Find where the given text appears and provide that cell's center as [X, Y] coordinate. 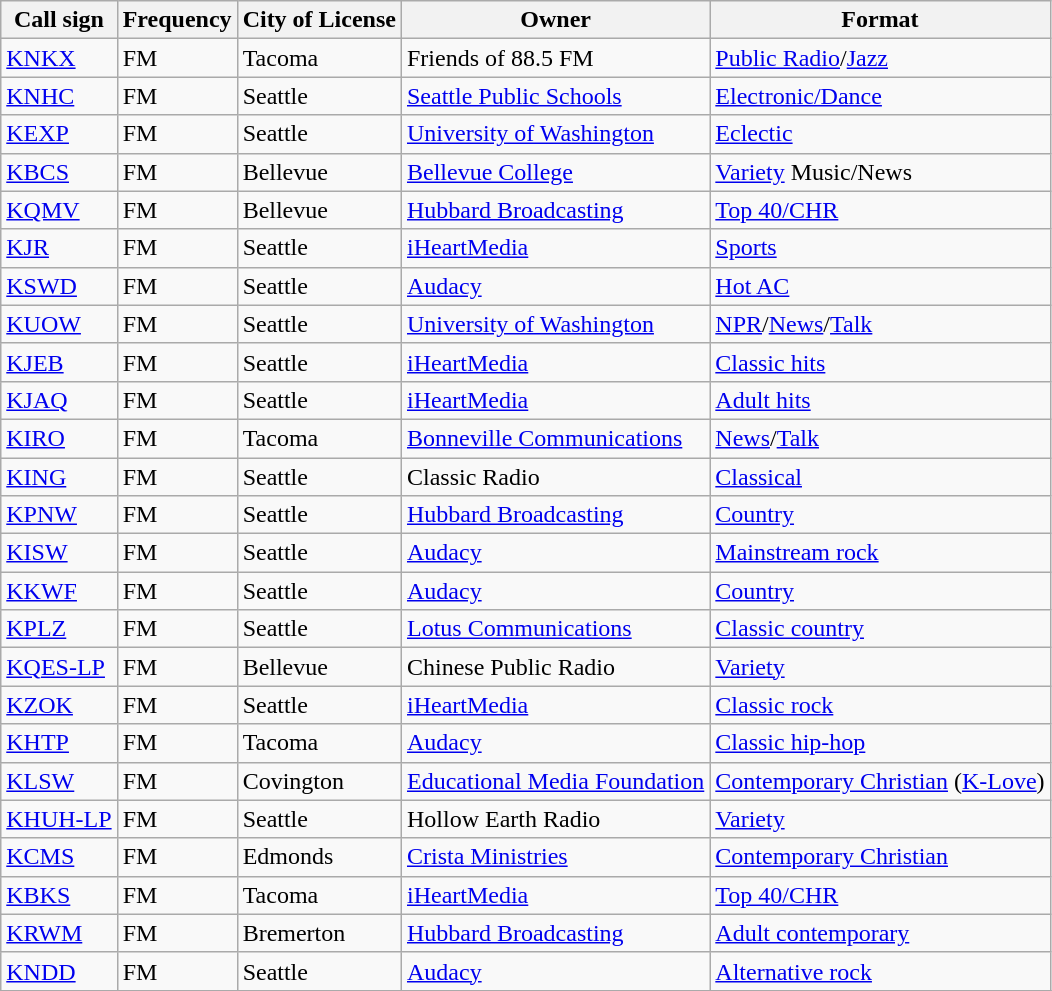
Hot AC [880, 286]
KBCS [59, 172]
Classic hits [880, 362]
KJR [59, 248]
Frequency [177, 20]
KJAQ [59, 400]
Format [880, 20]
Crista Ministries [555, 857]
NPR/News/Talk [880, 324]
Classical [880, 477]
Bellevue College [555, 172]
Mainstream rock [880, 553]
Variety Music/News [880, 172]
News/Talk [880, 438]
KUOW [59, 324]
Classic rock [880, 705]
KJEB [59, 362]
KNDD [59, 971]
Friends of 88.5 FM [555, 58]
Adult hits [880, 400]
KQES-LP [59, 667]
KQMV [59, 210]
Bremerton [319, 933]
KLSW [59, 781]
Lotus Communications [555, 629]
KSWD [59, 286]
Contemporary Christian [880, 857]
KRWM [59, 933]
KHUH-LP [59, 819]
Sports [880, 248]
KING [59, 477]
KNKX [59, 58]
KPLZ [59, 629]
Chinese Public Radio [555, 667]
KZOK [59, 705]
City of License [319, 20]
KCMS [59, 857]
Call sign [59, 20]
KHTP [59, 743]
Public Radio/Jazz [880, 58]
KNHC [59, 96]
KKWF [59, 591]
Edmonds [319, 857]
Electronic/Dance [880, 96]
Eclectic [880, 134]
Classic country [880, 629]
Owner [555, 20]
Adult contemporary [880, 933]
Bonneville Communications [555, 438]
Educational Media Foundation [555, 781]
KPNW [59, 515]
Alternative rock [880, 971]
Seattle Public Schools [555, 96]
Contemporary Christian (K-Love) [880, 781]
Hollow Earth Radio [555, 819]
Covington [319, 781]
Classic hip-hop [880, 743]
KBKS [59, 895]
Classic Radio [555, 477]
KIRO [59, 438]
KISW [59, 553]
KEXP [59, 134]
